Determine the [X, Y] coordinate at the center of the cell enclosing the given text.  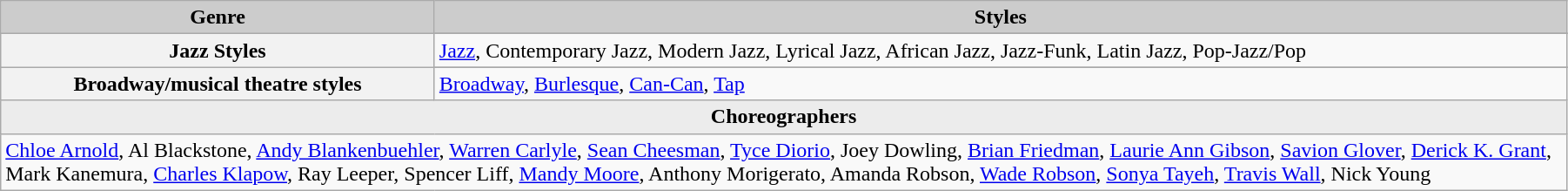
Broadway, Burlesque, Can-Can, Tap [1001, 84]
Styles [1001, 17]
Broadway/musical theatre styles [218, 84]
Jazz, Contemporary Jazz, Modern Jazz, Lyrical Jazz, African Jazz, Jazz-Funk, Latin Jazz, Pop-Jazz/Pop [1001, 51]
Jazz Styles [218, 51]
Genre [218, 17]
Choreographers [784, 117]
